Return (x, y) of the center of cell containing provided text 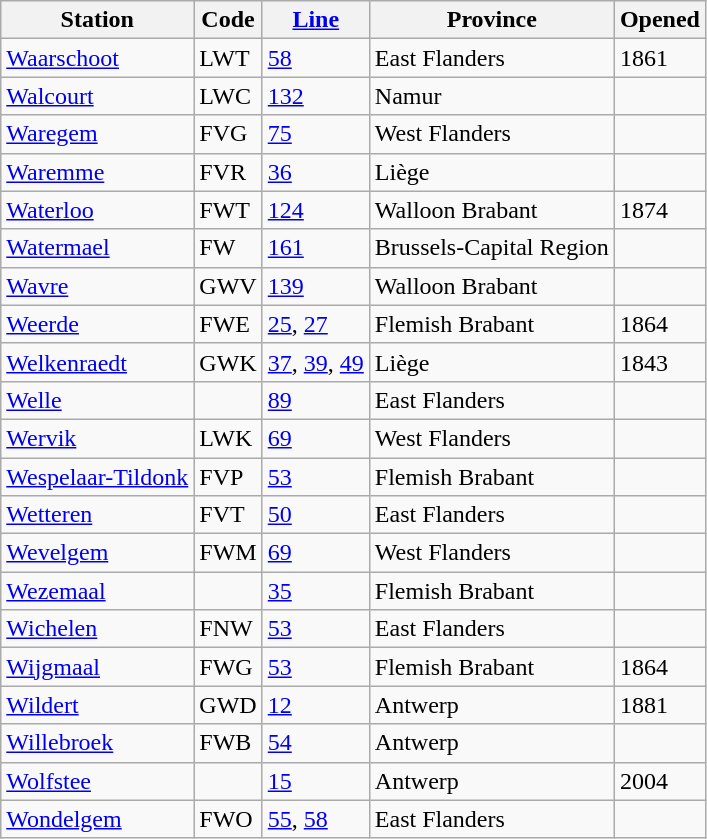
Brussels-Capital Region (492, 248)
Wichelen (98, 629)
Wolfstee (98, 781)
LWC (228, 96)
Welkenraedt (98, 362)
35 (316, 591)
1881 (660, 705)
58 (316, 58)
FWE (228, 324)
36 (316, 172)
Wavre (98, 286)
1843 (660, 362)
FWM (228, 553)
75 (316, 134)
Line (316, 20)
Station (98, 20)
Wetteren (98, 515)
132 (316, 96)
FVT (228, 515)
54 (316, 743)
FW (228, 248)
GWD (228, 705)
FVP (228, 477)
Waregem (98, 134)
Opened (660, 20)
Wespelaar-Tildonk (98, 477)
124 (316, 210)
Waarschoot (98, 58)
Code (228, 20)
LWT (228, 58)
15 (316, 781)
12 (316, 705)
1874 (660, 210)
25, 27 (316, 324)
FWT (228, 210)
LWK (228, 438)
GWV (228, 286)
Wezemaal (98, 591)
FWO (228, 819)
50 (316, 515)
Waremme (98, 172)
FVG (228, 134)
FWG (228, 667)
139 (316, 286)
FVR (228, 172)
Weerde (98, 324)
Wijgmaal (98, 667)
1861 (660, 58)
89 (316, 400)
Wondelgem (98, 819)
Namur (492, 96)
37, 39, 49 (316, 362)
Wildert (98, 705)
Willebroek (98, 743)
FNW (228, 629)
Province (492, 20)
2004 (660, 781)
Watermael (98, 248)
Waterloo (98, 210)
161 (316, 248)
FWB (228, 743)
55, 58 (316, 819)
Wevelgem (98, 553)
Wervik (98, 438)
GWK (228, 362)
Walcourt (98, 96)
Welle (98, 400)
